Scan for the cell matching the given text and deliver its (X, Y) coordinate at center. 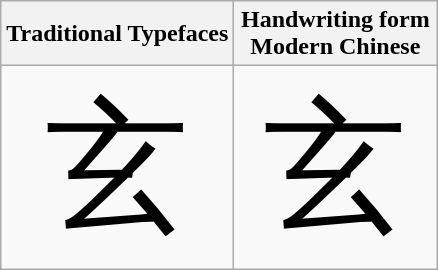
Handwriting formModern Chinese (336, 34)
Traditional Typefaces (118, 34)
